Determine the [X, Y] coordinate at the center of the cell enclosing the given text.  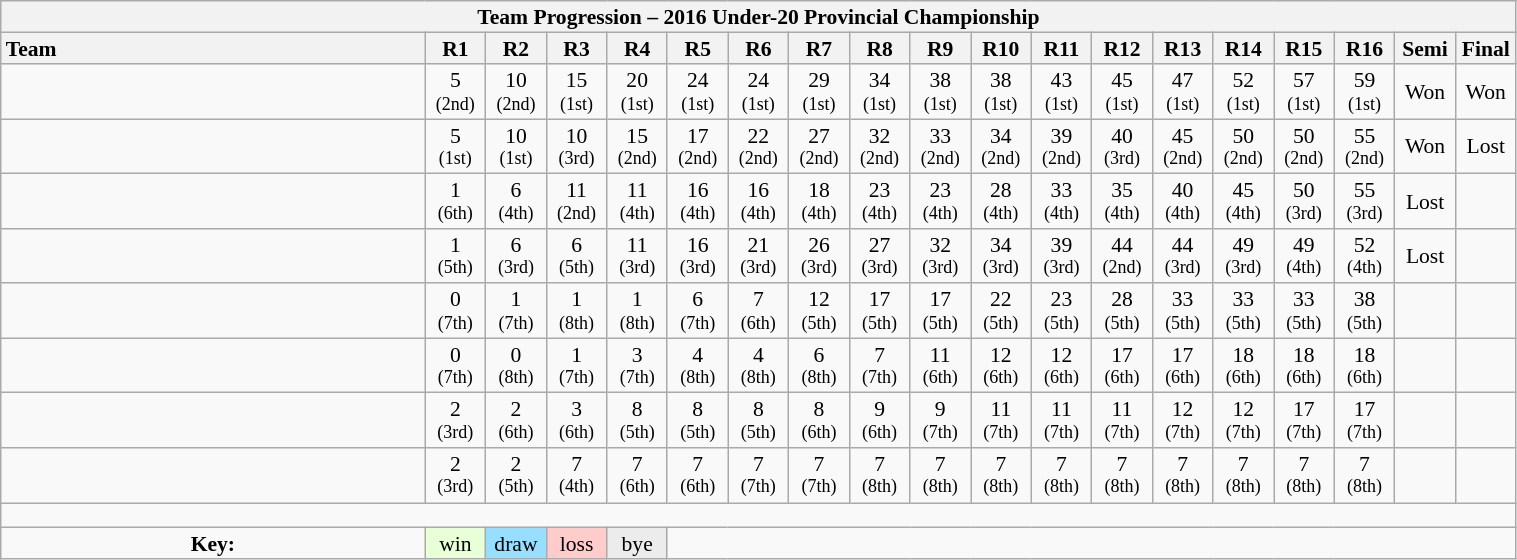
loss [576, 544]
52 (4th) [1364, 256]
45 (1st) [1122, 92]
3 (6th) [576, 420]
9 (6th) [880, 420]
8 (6th) [820, 420]
6 (7th) [698, 312]
6 (4th) [516, 202]
6 (5th) [576, 256]
3 (7th) [638, 366]
R16 [1364, 49]
15 (1st) [576, 92]
49 (3rd) [1244, 256]
16 (3rd) [698, 256]
50 (3rd) [1304, 202]
R6 [758, 49]
1 (6th) [456, 202]
52 (1st) [1244, 92]
6 (3rd) [516, 256]
26 (3rd) [820, 256]
R2 [516, 49]
2 (6th) [516, 420]
11 (2nd) [576, 202]
59 (1st) [1364, 92]
17 (2nd) [698, 146]
49 (4th) [1304, 256]
1 (5th) [456, 256]
15 (2nd) [638, 146]
R7 [820, 49]
27 (2nd) [820, 146]
win [456, 544]
R11 [1062, 49]
45 (4th) [1244, 202]
11 (3rd) [638, 256]
32 (2nd) [880, 146]
23 (5th) [1062, 312]
34 (2nd) [1000, 146]
22 (2nd) [758, 146]
34 (1st) [880, 92]
6 (8th) [820, 366]
0 (8th) [516, 366]
47 (1st) [1182, 92]
Key: [213, 544]
55 (2nd) [1364, 146]
R10 [1000, 49]
43 (1st) [1062, 92]
R14 [1244, 49]
33 (4th) [1062, 202]
R3 [576, 49]
29 (1st) [820, 92]
40 (4th) [1182, 202]
9 (7th) [940, 420]
11 (6th) [940, 366]
12 (5th) [820, 312]
R8 [880, 49]
5 (2nd) [456, 92]
44 (3rd) [1182, 256]
34 (3rd) [1000, 256]
45 (2nd) [1182, 146]
57 (1st) [1304, 92]
Semi [1426, 49]
21 (3rd) [758, 256]
R9 [940, 49]
2 (5th) [516, 476]
10 (1st) [516, 146]
R4 [638, 49]
44 (2nd) [1122, 256]
55 (3rd) [1364, 202]
R5 [698, 49]
40 (3rd) [1122, 146]
7 (4th) [576, 476]
28 (4th) [1000, 202]
R12 [1122, 49]
32 (3rd) [940, 256]
20 (1st) [638, 92]
Final [1486, 49]
draw [516, 544]
bye [638, 544]
33 (2nd) [940, 146]
R13 [1182, 49]
39 (3rd) [1062, 256]
38 (5th) [1364, 312]
11 (4th) [638, 202]
Team Progression – 2016 Under-20 Provincial Championship [758, 17]
22 (5th) [1000, 312]
R1 [456, 49]
18 (4th) [820, 202]
28 (5th) [1122, 312]
39 (2nd) [1062, 146]
5 (1st) [456, 146]
10 (2nd) [516, 92]
35 (4th) [1122, 202]
27 (3rd) [880, 256]
R15 [1304, 49]
10 (3rd) [576, 146]
Team [213, 49]
